Capture the cell that displays the provided text and extract its [x, y] central coordinate. 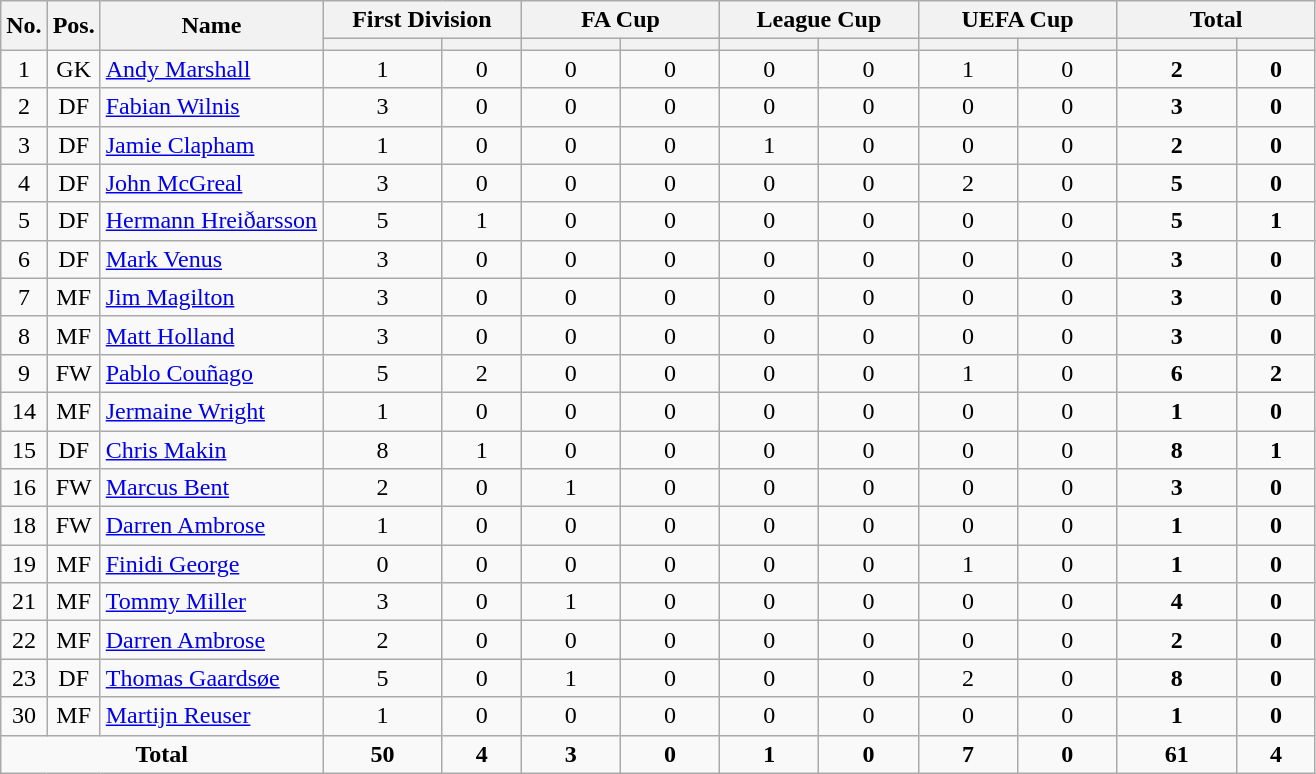
Name [211, 26]
30 [24, 716]
Pos. [74, 26]
No. [24, 26]
Fabian Wilnis [211, 107]
Finidi George [211, 564]
Thomas Gaardsøe [211, 678]
16 [24, 488]
Chris Makin [211, 449]
League Cup [820, 20]
21 [24, 602]
22 [24, 640]
GK [74, 69]
18 [24, 526]
15 [24, 449]
14 [24, 411]
Jamie Clapham [211, 145]
FA Cup [620, 20]
Marcus Bent [211, 488]
Mark Venus [211, 259]
9 [24, 373]
50 [383, 754]
Matt Holland [211, 335]
23 [24, 678]
Andy Marshall [211, 69]
Hermann Hreiðarsson [211, 221]
Martijn Reuser [211, 716]
John McGreal [211, 183]
Pablo Couñago [211, 373]
First Division [422, 20]
Tommy Miller [211, 602]
19 [24, 564]
UEFA Cup [1018, 20]
Jim Magilton [211, 297]
Jermaine Wright [211, 411]
61 [1177, 754]
